Return the [x, y] coordinate for the center point of the cell that contains the specified text.  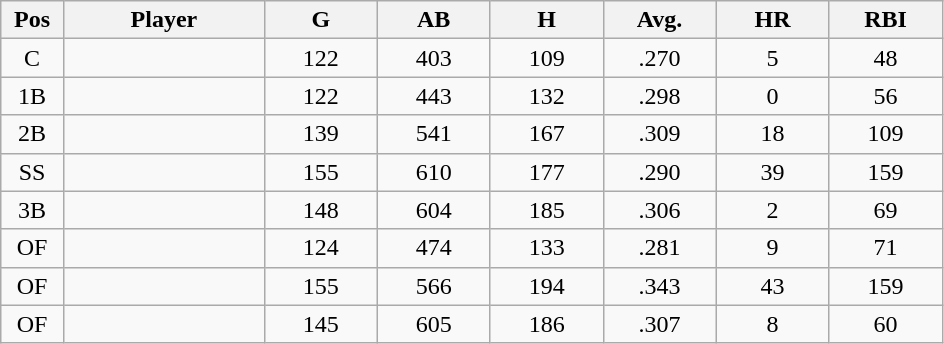
Avg. [660, 20]
HR [772, 20]
186 [546, 324]
610 [434, 172]
AB [434, 20]
0 [772, 96]
185 [546, 210]
443 [434, 96]
H [546, 20]
132 [546, 96]
18 [772, 134]
605 [434, 324]
56 [886, 96]
133 [546, 248]
604 [434, 210]
RBI [886, 20]
.309 [660, 134]
2 [772, 210]
.298 [660, 96]
.306 [660, 210]
403 [434, 58]
194 [546, 286]
124 [320, 248]
60 [886, 324]
.343 [660, 286]
8 [772, 324]
177 [546, 172]
Player [164, 20]
145 [320, 324]
139 [320, 134]
.290 [660, 172]
3B [32, 210]
.270 [660, 58]
148 [320, 210]
69 [886, 210]
43 [772, 286]
C [32, 58]
39 [772, 172]
SS [32, 172]
48 [886, 58]
566 [434, 286]
.281 [660, 248]
167 [546, 134]
541 [434, 134]
5 [772, 58]
2B [32, 134]
71 [886, 248]
Pos [32, 20]
1B [32, 96]
.307 [660, 324]
G [320, 20]
474 [434, 248]
9 [772, 248]
